Detect which cell encompasses the target text, then output its (X, Y) center coordinate. 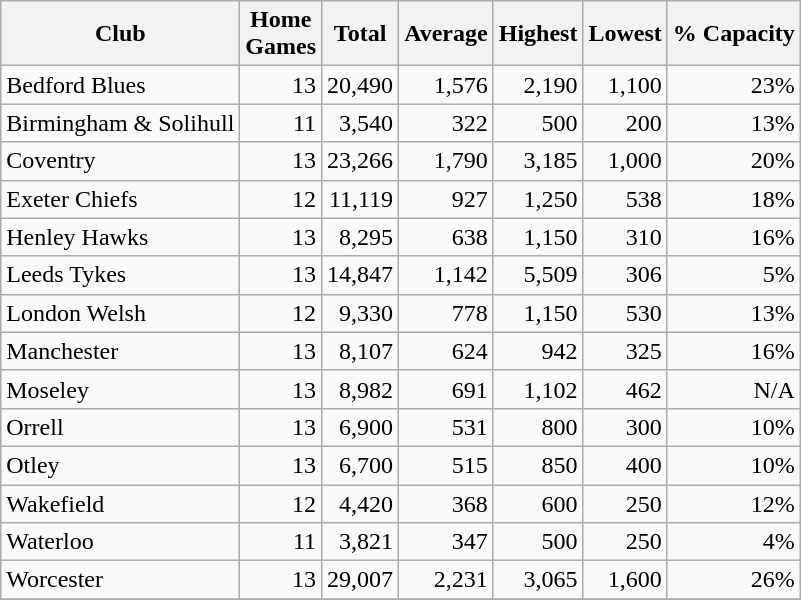
1,790 (446, 161)
306 (625, 275)
538 (625, 199)
18% (734, 199)
Waterloo (120, 542)
462 (625, 389)
1,600 (625, 580)
1,100 (625, 85)
322 (446, 123)
638 (446, 237)
Bedford Blues (120, 85)
Club (120, 34)
531 (446, 427)
Leeds Tykes (120, 275)
347 (446, 542)
1,142 (446, 275)
300 (625, 427)
20% (734, 161)
Average (446, 34)
8,107 (360, 351)
12% (734, 503)
927 (446, 199)
Coventry (120, 161)
515 (446, 465)
530 (625, 313)
Otley (120, 465)
Birmingham & Solihull (120, 123)
2,190 (538, 85)
778 (446, 313)
14,847 (360, 275)
Henley Hawks (120, 237)
Moseley (120, 389)
6,700 (360, 465)
325 (625, 351)
% Capacity (734, 34)
8,982 (360, 389)
691 (446, 389)
850 (538, 465)
5,509 (538, 275)
8,295 (360, 237)
800 (538, 427)
3,065 (538, 580)
310 (625, 237)
1,250 (538, 199)
26% (734, 580)
23,266 (360, 161)
N/A (734, 389)
6,900 (360, 427)
Wakefield (120, 503)
3,540 (360, 123)
1,576 (446, 85)
942 (538, 351)
Highest (538, 34)
3,821 (360, 542)
1,102 (538, 389)
London Welsh (120, 313)
Manchester (120, 351)
624 (446, 351)
5% (734, 275)
9,330 (360, 313)
1,000 (625, 161)
Worcester (120, 580)
Total (360, 34)
2,231 (446, 580)
400 (625, 465)
Exeter Chiefs (120, 199)
20,490 (360, 85)
Orrell (120, 427)
4% (734, 542)
11,119 (360, 199)
200 (625, 123)
Lowest (625, 34)
368 (446, 503)
600 (538, 503)
29,007 (360, 580)
4,420 (360, 503)
HomeGames (281, 34)
23% (734, 85)
3,185 (538, 161)
